Locate the cell with the specified text and output its (X, Y) center coordinate. 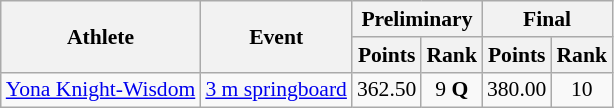
380.00 (516, 90)
3 m springboard (276, 90)
9 Q (452, 90)
Yona Knight-Wisdom (101, 90)
Final (547, 19)
Event (276, 36)
10 (582, 90)
Preliminary (417, 19)
362.50 (386, 90)
Athlete (101, 36)
